Detect which cell encompasses the target text, then output its (X, Y) center coordinate. 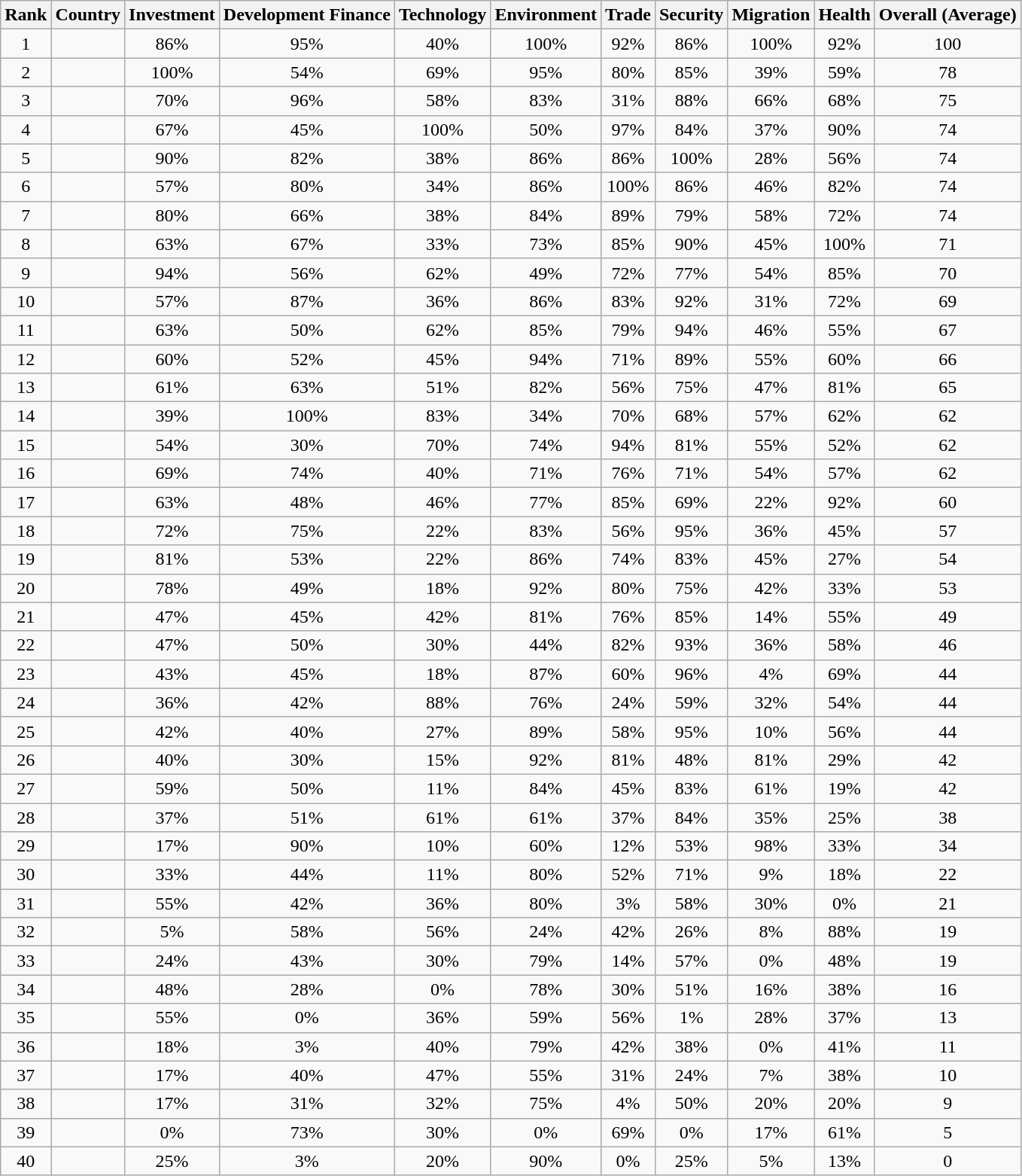
78 (947, 72)
Development Finance (307, 15)
24 (26, 702)
7 (26, 215)
Country (88, 15)
65 (947, 388)
18 (26, 531)
41% (844, 1047)
1% (691, 1018)
100 (947, 44)
71 (947, 244)
19% (844, 788)
4 (26, 129)
6 (26, 187)
57 (947, 531)
29 (26, 846)
31 (26, 903)
16% (771, 989)
29% (844, 760)
12% (628, 846)
37 (26, 1075)
Security (691, 15)
Environment (546, 15)
53 (947, 588)
26% (691, 932)
66 (947, 359)
2 (26, 72)
60 (947, 502)
26 (26, 760)
49 (947, 617)
70 (947, 273)
15 (26, 445)
35 (26, 1018)
69 (947, 301)
Technology (443, 15)
93% (691, 645)
12 (26, 359)
30 (26, 875)
Investment (172, 15)
8% (771, 932)
0 (947, 1161)
Migration (771, 15)
7% (771, 1075)
17 (26, 502)
3 (26, 101)
33 (26, 961)
46 (947, 645)
40 (26, 1161)
35% (771, 817)
39 (26, 1132)
20 (26, 588)
97% (628, 129)
27 (26, 788)
32 (26, 932)
28 (26, 817)
Rank (26, 15)
8 (26, 244)
75 (947, 101)
25 (26, 731)
67 (947, 330)
15% (443, 760)
Health (844, 15)
13% (844, 1161)
9% (771, 875)
98% (771, 846)
23 (26, 674)
36 (26, 1047)
Overall (Average) (947, 15)
Trade (628, 15)
54 (947, 559)
1 (26, 44)
14 (26, 416)
